For the text-containing cell, return its midpoint in [x, y] coordinate format. 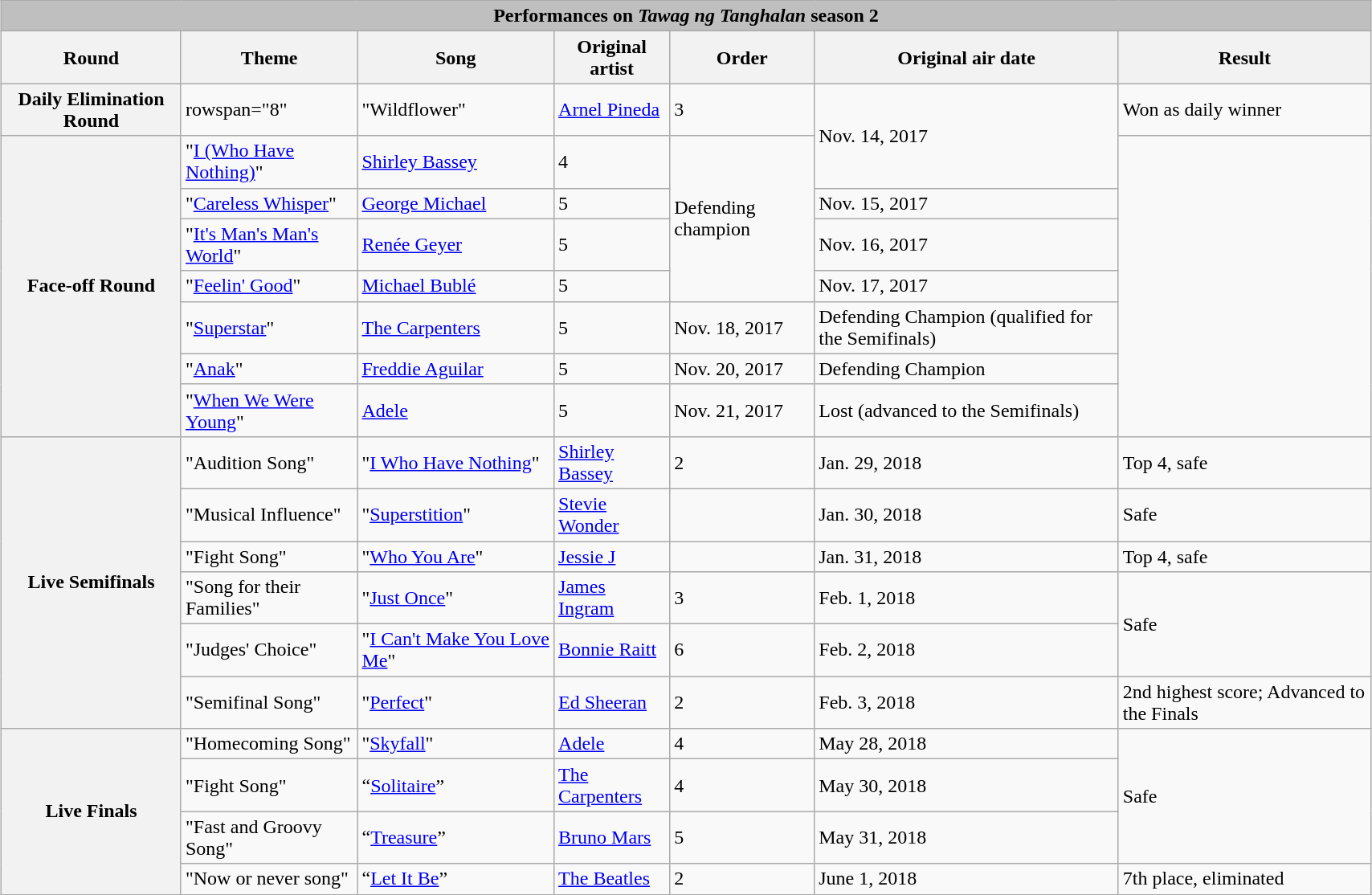
“Solitaire” [456, 786]
Nov. 20, 2017 [742, 369]
Nov. 16, 2017 [967, 244]
Nov. 18, 2017 [742, 328]
Nov. 17, 2017 [967, 286]
Ed Sheeran [612, 702]
"I Can't Make You Love Me" [456, 651]
Jan. 29, 2018 [967, 463]
Nov. 21, 2017 [742, 410]
Defending champion [742, 219]
"Fast and Groovy Song" [268, 837]
Feb. 3, 2018 [967, 702]
"Now or never song" [268, 879]
Defending Champion (qualified for the Semifinals) [967, 328]
Live Finals [92, 811]
Lost (advanced to the Semifinals) [967, 410]
"I (Who Have Nothing)" [268, 162]
"Anak" [268, 369]
"It's Man's Man's World" [268, 244]
"Homecoming Song" [268, 744]
Renée Geyer [456, 244]
Jan. 30, 2018 [967, 514]
Live Semifinals [92, 582]
Bonnie Raitt [612, 651]
May 28, 2018 [967, 744]
"Careless Whisper" [268, 203]
George Michael [456, 203]
"Perfect" [456, 702]
Original air date [967, 58]
Song [456, 58]
Result [1244, 58]
"Semifinal Song" [268, 702]
"I Who Have Nothing" [456, 463]
May 31, 2018 [967, 837]
Feb. 2, 2018 [967, 651]
"When We Were Young" [268, 410]
June 1, 2018 [967, 879]
“Treasure” [456, 837]
"Song for their Families" [268, 598]
Face-off Round [92, 286]
Jessie J [612, 557]
Order [742, 58]
"Audition Song" [268, 463]
"Who You Are" [456, 557]
Daily Elimination Round [92, 109]
Bruno Mars [612, 837]
Round [92, 58]
Defending Champion [967, 369]
"Judges' Choice" [268, 651]
Stevie Wonder [612, 514]
Nov. 15, 2017 [967, 203]
2nd highest score; Advanced to the Finals [1244, 702]
"Musical Influence" [268, 514]
"Superstition" [456, 514]
"Feelin' Good" [268, 286]
rowspan="8" [268, 109]
"Skyfall" [456, 744]
Won as daily winner [1244, 109]
Performances on Tawag ng Tanghalan season 2 [686, 16]
Nov. 14, 2017 [967, 136]
Michael Bublé [456, 286]
James Ingram [612, 598]
"Superstar" [268, 328]
Theme [268, 58]
Original artist [612, 58]
Feb. 1, 2018 [967, 598]
Jan. 31, 2018 [967, 557]
The Beatles [612, 879]
May 30, 2018 [967, 786]
“Let It Be” [456, 879]
"Just Once" [456, 598]
Arnel Pineda [612, 109]
6 [742, 651]
Freddie Aguilar [456, 369]
7th place, eliminated [1244, 879]
"Wildflower" [456, 109]
